Detect which cell encompasses the target text, then output its [x, y] center coordinate. 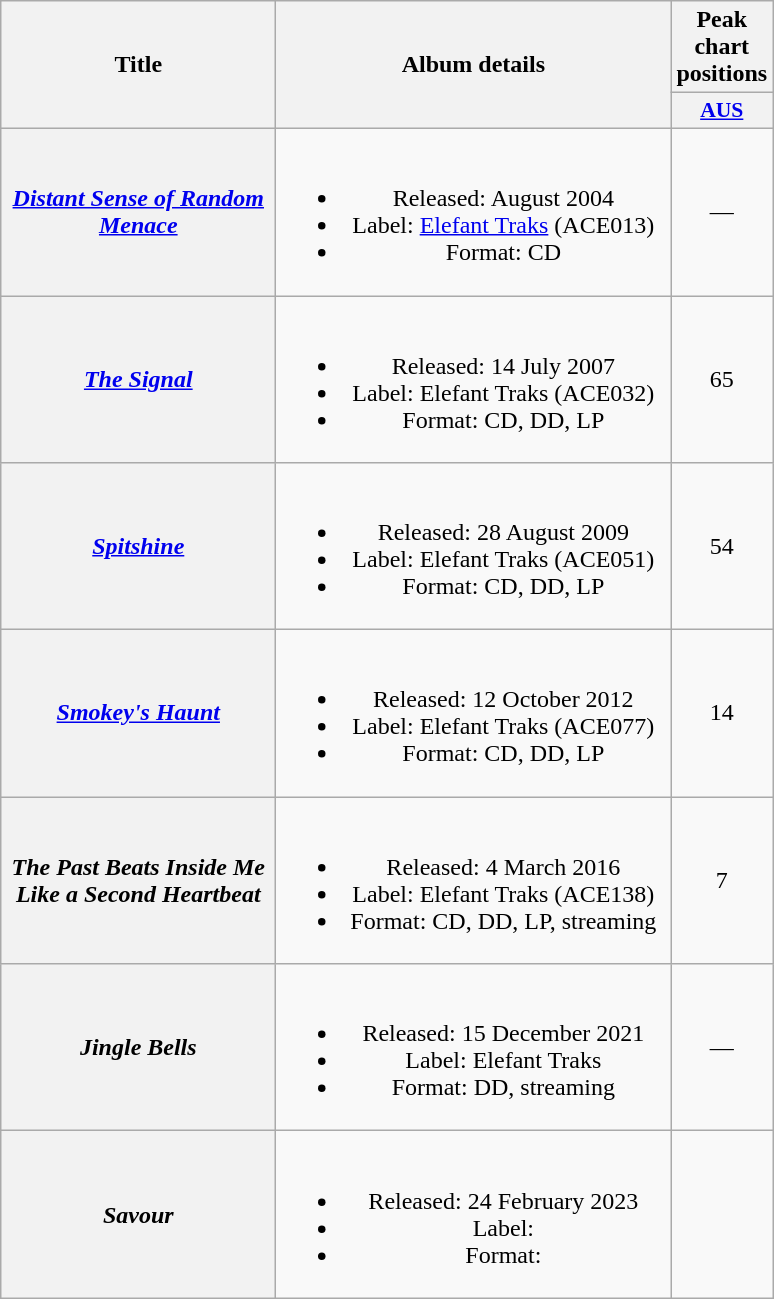
The Signal [138, 380]
Smokey's Haunt [138, 714]
Released: 14 July 2007Label: Elefant Traks (ACE032)Format: CD, DD, LP [474, 380]
Released: 12 October 2012Label: Elefant Traks (ACE077)Format: CD, DD, LP [474, 714]
Released: 24 February 2023Label:Format: [474, 1214]
Peak chart positions [722, 47]
Title [138, 65]
AUS [722, 111]
Released: 4 March 2016Label: Elefant Traks (ACE138)Format: CD, DD, LP, streaming [474, 880]
Album details [474, 65]
Savour [138, 1214]
Spitshine [138, 546]
54 [722, 546]
14 [722, 714]
Jingle Bells [138, 1048]
65 [722, 380]
The Past Beats Inside Me Like a Second Heartbeat [138, 880]
Released: 28 August 2009Label: Elefant Traks (ACE051)Format: CD, DD, LP [474, 546]
Released: August 2004Label: Elefant Traks (ACE013)Format: CD [474, 212]
Released: 15 December 2021Label: Elefant TraksFormat: DD, streaming [474, 1048]
7 [722, 880]
Distant Sense of Random Menace [138, 212]
